Provide the (X, Y) coordinate of the cell's center where the given text is located.  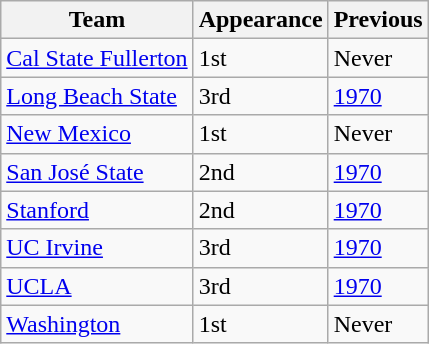
Washington (97, 324)
Previous (378, 20)
Long Beach State (97, 96)
San José State (97, 172)
Appearance (260, 20)
Stanford (97, 210)
Cal State Fullerton (97, 58)
UCLA (97, 286)
UC Irvine (97, 248)
New Mexico (97, 134)
Team (97, 20)
